From the cell containing the given text, extract its center point as [x, y] coordinate. 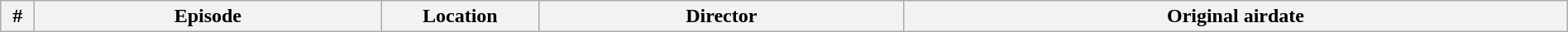
Location [460, 16]
# [18, 16]
Episode [208, 16]
Director [721, 16]
Original airdate [1236, 16]
